Locate the cell with the specified text and output its (X, Y) center coordinate. 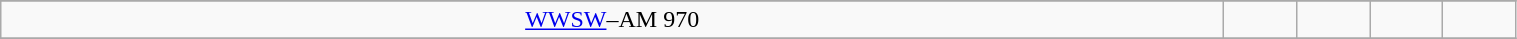
WWSW–AM 970 (612, 20)
